Provide the (X, Y) coordinate of the cell's center where the given text is located.  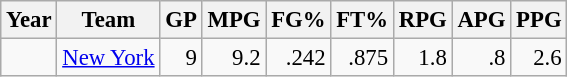
1.8 (422, 58)
APG (482, 20)
.8 (482, 58)
RPG (422, 20)
9 (181, 58)
.875 (362, 58)
Team (108, 20)
MPG (234, 20)
New York (108, 58)
.242 (298, 58)
2.6 (539, 58)
PPG (539, 20)
9.2 (234, 58)
FT% (362, 20)
Year (29, 20)
GP (181, 20)
FG% (298, 20)
